Search for the cell housing the specified text and yield its (X, Y) center coordinate. 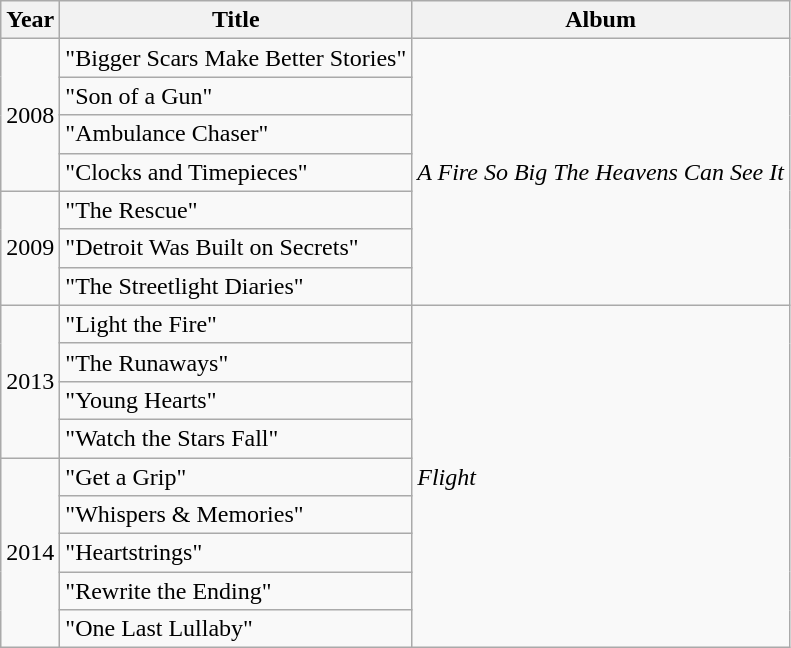
"Clocks and Timepieces" (236, 172)
Year (30, 20)
"Get a Grip" (236, 477)
"One Last Lullaby" (236, 629)
"Light the Fire" (236, 324)
Album (601, 20)
"Watch the Stars Fall" (236, 438)
"Ambulance Chaser" (236, 134)
"The Streetlight Diaries" (236, 286)
"Young Hearts" (236, 400)
"The Rescue" (236, 210)
2014 (30, 553)
"Bigger Scars Make Better Stories" (236, 58)
"Whispers & Memories" (236, 515)
2009 (30, 248)
Flight (601, 476)
"Rewrite the Ending" (236, 591)
2008 (30, 115)
Title (236, 20)
"The Runaways" (236, 362)
"Son of a Gun" (236, 96)
2013 (30, 381)
"Detroit Was Built on Secrets" (236, 248)
"Heartstrings" (236, 553)
A Fire So Big The Heavens Can See It (601, 172)
